For the text-containing cell, return its midpoint in (X, Y) coordinate format. 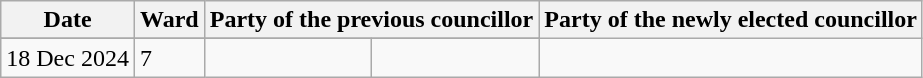
Party of the newly elected councillor (731, 20)
Date (68, 20)
Ward (169, 20)
Party of the previous councillor (372, 20)
7 (169, 58)
18 Dec 2024 (68, 58)
